Output the (X, Y) coordinate of the center of the cell containing the given text.  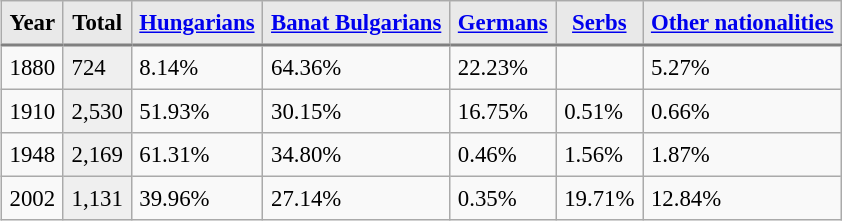
2002 (32, 198)
Year (32, 23)
12.84% (742, 198)
Other nationalities (742, 23)
1880 (32, 67)
30.15% (356, 111)
0.46% (503, 155)
8.14% (197, 67)
1,131 (97, 198)
1.56% (600, 155)
Banat Bulgarians (356, 23)
16.75% (503, 111)
61.31% (197, 155)
64.36% (356, 67)
Serbs (600, 23)
39.96% (197, 198)
51.93% (197, 111)
1.87% (742, 155)
27.14% (356, 198)
22.23% (503, 67)
0.51% (600, 111)
Germans (503, 23)
2,530 (97, 111)
2,169 (97, 155)
724 (97, 67)
19.71% (600, 198)
5.27% (742, 67)
0.35% (503, 198)
0.66% (742, 111)
1948 (32, 155)
1910 (32, 111)
34.80% (356, 155)
Hungarians (197, 23)
Total (97, 23)
